Pinpoint the cell where the given text exists, returning its [X, Y] midpoint coordinate. 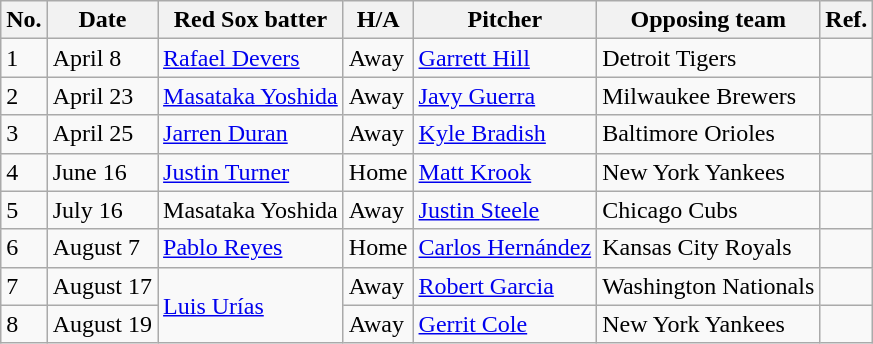
No. [24, 20]
June 16 [102, 172]
Baltimore Orioles [708, 134]
Javy Guerra [505, 96]
April 8 [102, 58]
April 23 [102, 96]
Kansas City Royals [708, 248]
8 [24, 324]
Jarren Duran [251, 134]
August 19 [102, 324]
Red Sox batter [251, 20]
August 17 [102, 286]
Kyle Bradish [505, 134]
Garrett Hill [505, 58]
Ref. [846, 20]
Opposing team [708, 20]
Pablo Reyes [251, 248]
Robert Garcia [505, 286]
Rafael Devers [251, 58]
July 16 [102, 210]
1 [24, 58]
Justin Steele [505, 210]
Pitcher [505, 20]
August 7 [102, 248]
H/A [378, 20]
Luis Urías [251, 305]
Matt Krook [505, 172]
5 [24, 210]
Justin Turner [251, 172]
2 [24, 96]
Date [102, 20]
4 [24, 172]
Detroit Tigers [708, 58]
3 [24, 134]
Chicago Cubs [708, 210]
Gerrit Cole [505, 324]
7 [24, 286]
Carlos Hernández [505, 248]
April 25 [102, 134]
Washington Nationals [708, 286]
Milwaukee Brewers [708, 96]
6 [24, 248]
